Scan for the cell matching the given text and deliver its [x, y] coordinate at center. 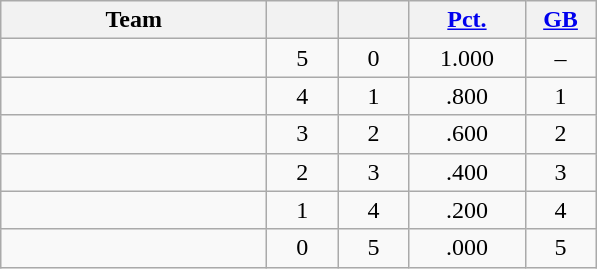
.400 [467, 172]
Team [134, 20]
.600 [467, 134]
GB [560, 20]
Pct. [467, 20]
– [560, 58]
.800 [467, 96]
.000 [467, 248]
.200 [467, 210]
1.000 [467, 58]
